Pinpoint the cell where the given text exists, returning its (x, y) midpoint coordinate. 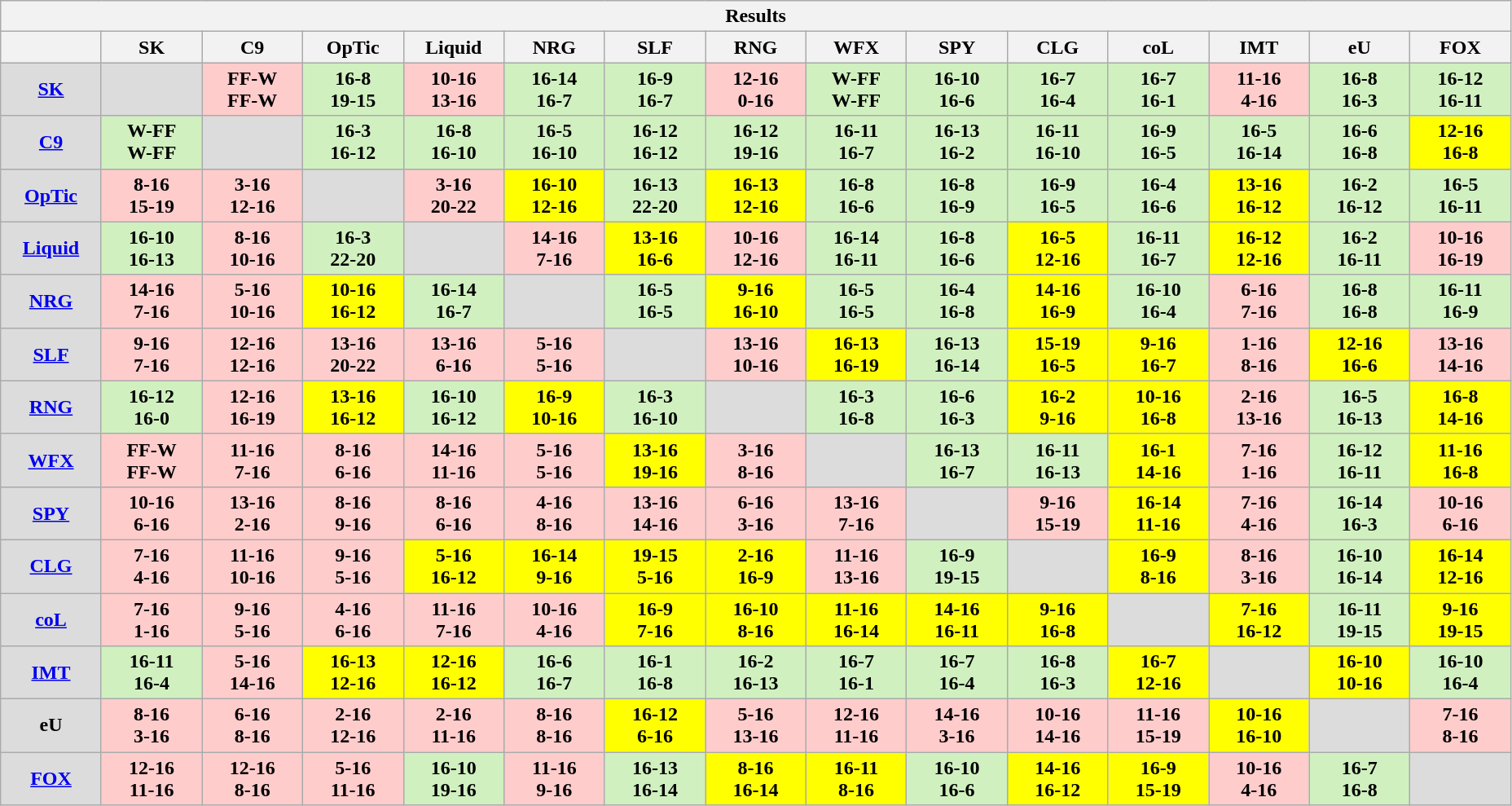
16-416-6 (1158, 196)
16-216-11 (1360, 248)
14-163-16 (957, 725)
2-1612-16 (353, 725)
12-168-16 (253, 779)
16-316-8 (856, 407)
8-1616-14 (756, 779)
11-1610-16 (253, 566)
16-616-3 (957, 407)
13-1619-16 (655, 460)
5-1611-16 (353, 779)
10-1613-16 (454, 90)
16-616-7 (555, 673)
16-316-10 (655, 407)
14-1616-12 (1057, 779)
2-1613-16 (1259, 407)
3-168-16 (756, 460)
16-819-15 (353, 90)
11-1615-19 (1158, 725)
16-916-7 (655, 90)
2-1616-9 (756, 566)
14-1611-16 (454, 460)
16-316-12 (353, 142)
10-1612-16 (756, 248)
11-1616-8 (1461, 460)
16-1116-13 (1057, 460)
13-1616-6 (655, 248)
11-1613-16 (856, 566)
12-1616-6 (1360, 354)
10-1616-10 (1259, 725)
16-1316-19 (856, 354)
16-1016-14 (1360, 566)
12-1616-19 (253, 407)
9-1616-8 (1057, 619)
9-1619-15 (1461, 619)
16-1119-15 (1360, 619)
8-1610-16 (253, 248)
16-1316-7 (957, 460)
19-155-16 (655, 566)
9-167-16 (152, 354)
10-1616-12 (353, 302)
16-516-14 (1259, 142)
5-1616-12 (454, 566)
4-166-16 (353, 619)
12-1616-8 (1461, 142)
13-166-16 (454, 354)
16-1216-0 (152, 407)
16-126-16 (655, 725)
16-915-19 (1158, 779)
11-169-16 (555, 779)
14-1616-11 (957, 619)
8-169-16 (353, 513)
8-1615-19 (152, 196)
16-816-10 (454, 142)
13-1610-16 (756, 354)
16-919-15 (957, 566)
11-164-16 (1259, 90)
16-910-16 (555, 407)
3-1612-16 (253, 196)
16-1322-20 (655, 196)
7-1616-12 (1259, 619)
16-1016-13 (152, 248)
16-814-16 (1461, 407)
16-616-8 (1360, 142)
8-168-16 (555, 725)
10-1614-16 (1057, 725)
16-216-12 (1360, 196)
16-29-16 (1057, 407)
9-1616-7 (1158, 354)
16-1010-16 (1360, 673)
16-1212-16 (1259, 248)
14-1616-9 (1057, 302)
16-322-20 (353, 248)
16-1012-16 (555, 196)
6-168-16 (253, 725)
1-168-16 (1259, 354)
16-712-16 (1158, 673)
10-1616-19 (1461, 248)
16-516-13 (1360, 407)
16-116-8 (655, 673)
16-1116-4 (152, 673)
16-1019-16 (454, 779)
16-1116-9 (1461, 302)
12-1612-16 (253, 354)
16-1416-3 (1360, 513)
16-97-16 (655, 619)
3-1620-22 (454, 196)
10-1616-8 (1158, 407)
16-1416-11 (856, 248)
13-167-16 (856, 513)
16-216-13 (756, 673)
5-1614-16 (253, 673)
13-162-16 (253, 513)
16-816-8 (1360, 302)
2-1611-16 (454, 725)
16-149-16 (555, 566)
5-1610-16 (253, 302)
9-1616-10 (756, 302)
12-1616-12 (454, 673)
16-516-10 (555, 142)
16-416-8 (957, 302)
16-1116-10 (1057, 142)
16-816-9 (957, 196)
16-1219-16 (756, 142)
16-516-11 (1461, 196)
16-1412-16 (1461, 566)
16-118-16 (856, 779)
13-1620-22 (353, 354)
16-512-16 (1057, 248)
16-1016-12 (454, 407)
16-1316-2 (957, 142)
16-114-16 (1158, 460)
9-1615-19 (1057, 513)
16-1411-16 (1158, 513)
4-168-16 (555, 513)
16-716-8 (1360, 779)
16-98-16 (1158, 566)
16-108-16 (756, 619)
11-1616-14 (856, 619)
7-168-16 (1461, 725)
12-160-16 (756, 90)
Results (756, 16)
15-1916-5 (1057, 354)
5-1613-16 (756, 725)
6-163-16 (756, 513)
6-167-16 (1259, 302)
16-1216-12 (655, 142)
